Determine the (x, y) coordinate at the center of the cell enclosing the given text.  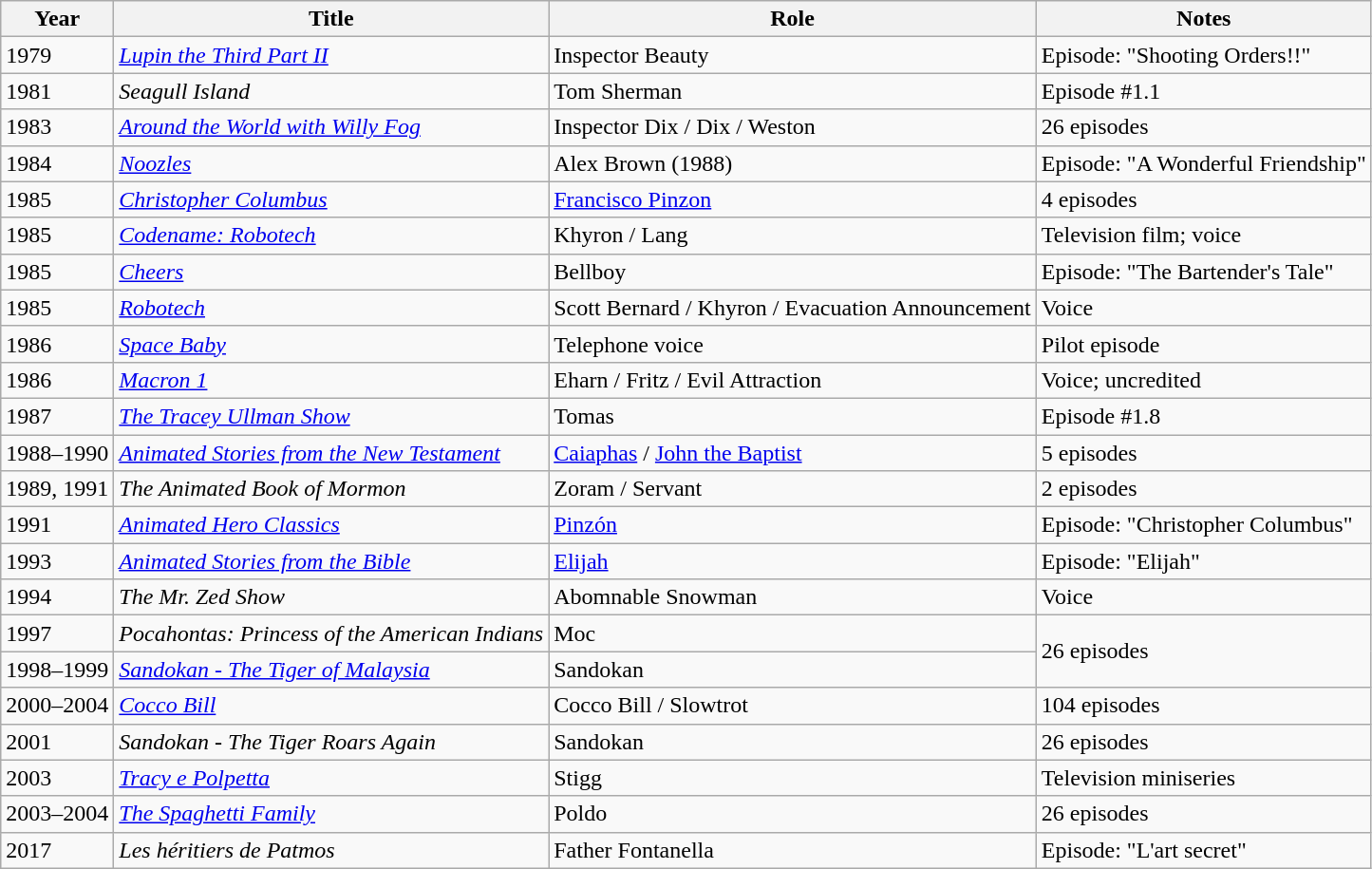
Television film; voice (1204, 236)
Episode #1.1 (1204, 91)
1997 (57, 633)
Inspector Beauty (793, 55)
Tomas (793, 416)
1987 (57, 416)
Episode: "A Wonderful Friendship" (1204, 163)
4 episodes (1204, 199)
Bellboy (793, 272)
Christopher Columbus (331, 199)
1983 (57, 127)
Notes (1204, 19)
Episode: "Christopher Columbus" (1204, 525)
Zoram / Servant (793, 489)
The Mr. Zed Show (331, 597)
Around the World with Willy Fog (331, 127)
Cocco Bill / Slowtrot (793, 706)
Eharn / Fritz / Evil Attraction (793, 380)
2003 (57, 778)
The Tracey Ullman Show (331, 416)
Caiaphas / John the Baptist (793, 453)
Pocahontas: Princess of the American Indians (331, 633)
2000–2004 (57, 706)
Episode #1.8 (1204, 416)
Khyron / Lang (793, 236)
1998–1999 (57, 670)
1994 (57, 597)
2 episodes (1204, 489)
Cheers (331, 272)
Space Baby (331, 344)
104 episodes (1204, 706)
Episode: "L'art secret" (1204, 850)
Animated Hero Classics (331, 525)
Telephone voice (793, 344)
Animated Stories from the New Testament (331, 453)
2003–2004 (57, 814)
1989, 1991 (57, 489)
1984 (57, 163)
Tracy e Polpetta (331, 778)
Macron 1 (331, 380)
Sandokan - The Tiger of Malaysia (331, 670)
1981 (57, 91)
The Spaghetti Family (331, 814)
Abomnable Snowman (793, 597)
Pilot episode (1204, 344)
Alex Brown (1988) (793, 163)
Les héritiers de Patmos (331, 850)
1993 (57, 561)
Moc (793, 633)
Elijah (793, 561)
Lupin the Third Part II (331, 55)
Noozles (331, 163)
Poldo (793, 814)
2001 (57, 742)
Robotech (331, 308)
Seagull Island (331, 91)
Scott Bernard / Khyron / Evacuation Announcement (793, 308)
Francisco Pinzon (793, 199)
Title (331, 19)
Episode: "Elijah" (1204, 561)
Episode: "The Bartender's Tale" (1204, 272)
Year (57, 19)
2017 (57, 850)
Inspector Dix / Dix / Weston (793, 127)
Father Fontanella (793, 850)
The Animated Book of Mormon (331, 489)
Role (793, 19)
Sandokan - The Tiger Roars Again (331, 742)
Tom Sherman (793, 91)
Episode: "Shooting Orders!!" (1204, 55)
1991 (57, 525)
1979 (57, 55)
Television miniseries (1204, 778)
Voice; uncredited (1204, 380)
Pinzón (793, 525)
Stigg (793, 778)
Cocco Bill (331, 706)
1988–1990 (57, 453)
Animated Stories from the Bible (331, 561)
5 episodes (1204, 453)
Codename: Robotech (331, 236)
